Extract the [x, y] coordinate from the center of the cell holding the provided text.  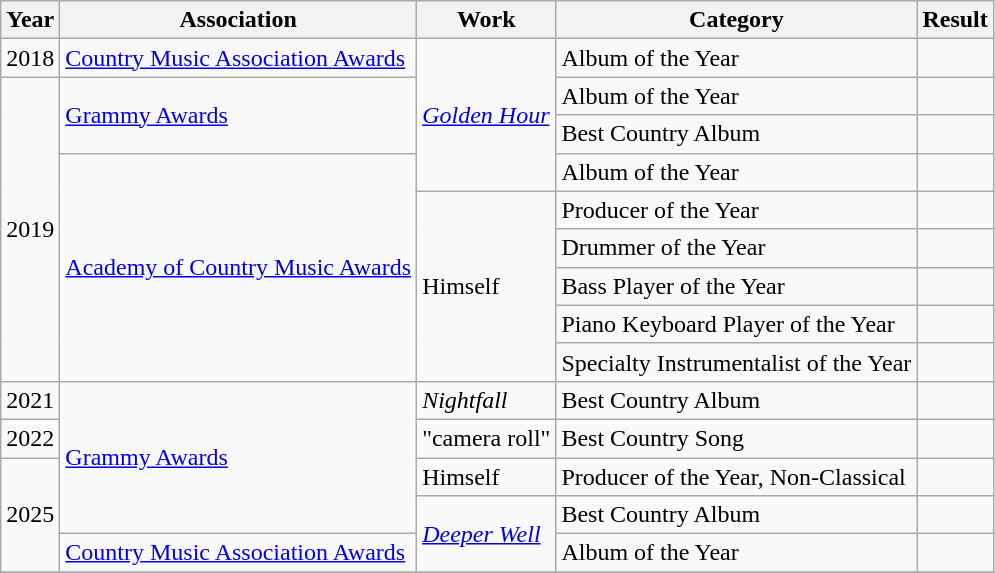
2025 [30, 515]
Golden Hour [486, 115]
Specialty Instrumentalist of the Year [736, 362]
Producer of the Year, Non-Classical [736, 477]
Nightfall [486, 400]
2019 [30, 229]
Year [30, 20]
Association [238, 20]
"camera roll" [486, 438]
Work [486, 20]
Deeper Well [486, 534]
Result [955, 20]
Bass Player of the Year [736, 286]
Category [736, 20]
2022 [30, 438]
2018 [30, 58]
2021 [30, 400]
Producer of the Year [736, 210]
Drummer of the Year [736, 248]
Best Country Song [736, 438]
Academy of Country Music Awards [238, 267]
Piano Keyboard Player of the Year [736, 324]
